Extract the (x, y) coordinate from the center of the cell holding the provided text.  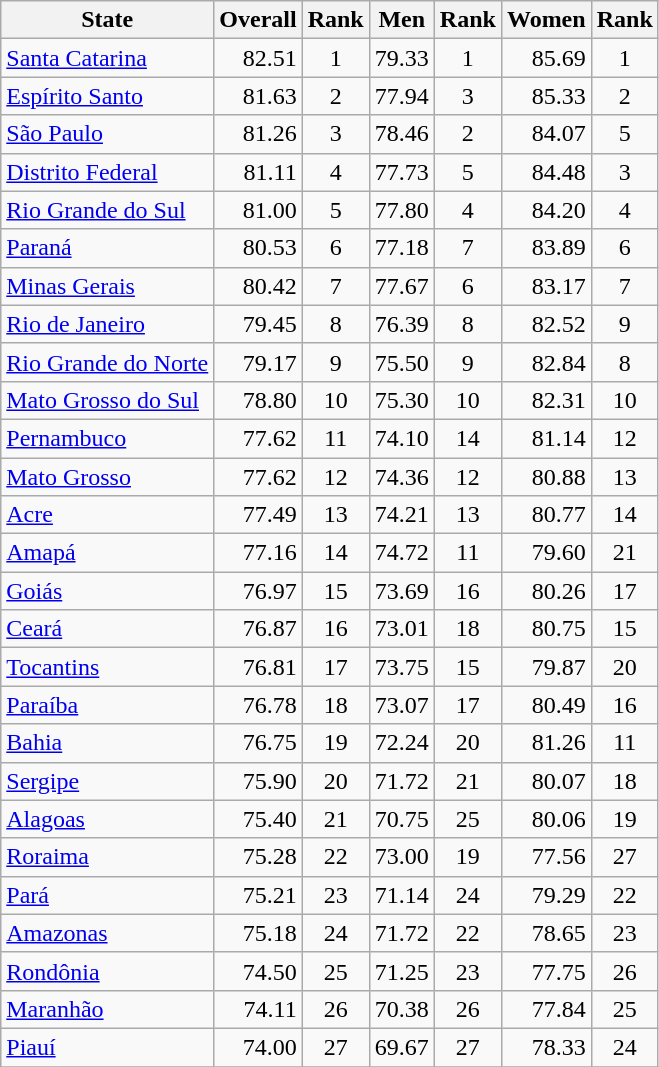
77.49 (258, 515)
82.51 (258, 58)
81.14 (546, 438)
73.00 (402, 857)
76.39 (402, 324)
Rio Grande do Norte (108, 362)
Minas Gerais (108, 286)
81.63 (258, 96)
74.10 (402, 438)
Roraima (108, 857)
80.42 (258, 286)
Rondônia (108, 971)
Distrito Federal (108, 172)
Santa Catarina (108, 58)
78.46 (402, 134)
Acre (108, 515)
75.30 (402, 400)
73.69 (402, 591)
75.18 (258, 933)
77.73 (402, 172)
Alagoas (108, 819)
85.33 (546, 96)
77.18 (402, 248)
79.87 (546, 667)
77.16 (258, 553)
State (108, 20)
79.17 (258, 362)
71.25 (402, 971)
76.75 (258, 743)
78.33 (546, 1047)
69.67 (402, 1047)
76.97 (258, 591)
70.75 (402, 819)
Piauí (108, 1047)
Sergipe (108, 781)
73.01 (402, 629)
74.00 (258, 1047)
75.21 (258, 895)
Tocantins (108, 667)
80.53 (258, 248)
73.75 (402, 667)
Rio Grande do Sul (108, 210)
74.72 (402, 553)
76.81 (258, 667)
82.84 (546, 362)
73.07 (402, 705)
80.77 (546, 515)
75.40 (258, 819)
84.20 (546, 210)
74.36 (402, 477)
Women (546, 20)
79.60 (546, 553)
São Paulo (108, 134)
76.87 (258, 629)
80.75 (546, 629)
82.31 (546, 400)
71.14 (402, 895)
Rio de Janeiro (108, 324)
Pernambuco (108, 438)
Overall (258, 20)
80.26 (546, 591)
77.67 (402, 286)
75.90 (258, 781)
77.84 (546, 1009)
77.75 (546, 971)
75.50 (402, 362)
78.80 (258, 400)
Pará (108, 895)
82.52 (546, 324)
79.33 (402, 58)
80.07 (546, 781)
74.21 (402, 515)
75.28 (258, 857)
76.78 (258, 705)
85.69 (546, 58)
Amapá (108, 553)
Mato Grosso do Sul (108, 400)
70.38 (402, 1009)
72.24 (402, 743)
Mato Grosso (108, 477)
74.11 (258, 1009)
Goiás (108, 591)
Espírito Santo (108, 96)
Bahia (108, 743)
77.56 (546, 857)
80.06 (546, 819)
81.11 (258, 172)
81.00 (258, 210)
84.48 (546, 172)
Amazonas (108, 933)
80.49 (546, 705)
80.88 (546, 477)
78.65 (546, 933)
77.80 (402, 210)
79.45 (258, 324)
83.89 (546, 248)
79.29 (546, 895)
Paraíba (108, 705)
83.17 (546, 286)
77.94 (402, 96)
74.50 (258, 971)
Paraná (108, 248)
Ceará (108, 629)
84.07 (546, 134)
Maranhão (108, 1009)
Men (402, 20)
